Output the [x, y] coordinate of the center of the cell containing the given text.  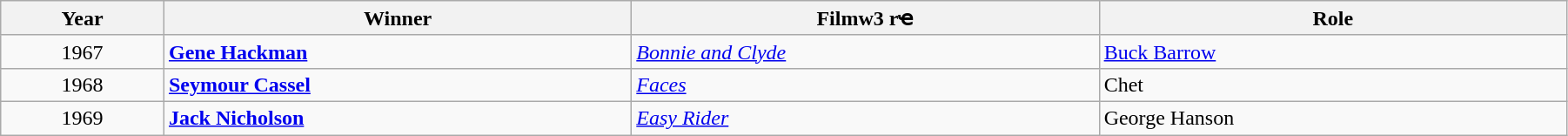
Filmw3 rҽ [865, 18]
Gene Hackman [397, 51]
Seymour Cassel [397, 85]
Buck Barrow [1333, 51]
Bonnie and Clyde [865, 51]
Role [1333, 18]
Winner [397, 18]
Chet [1333, 85]
1967 [83, 51]
1969 [83, 118]
George Hanson [1333, 118]
Faces [865, 85]
Jack Nicholson [397, 118]
1968 [83, 85]
Year [83, 18]
Easy Rider [865, 118]
